Provide the [x, y] coordinate of the cell's center where the given text is located.  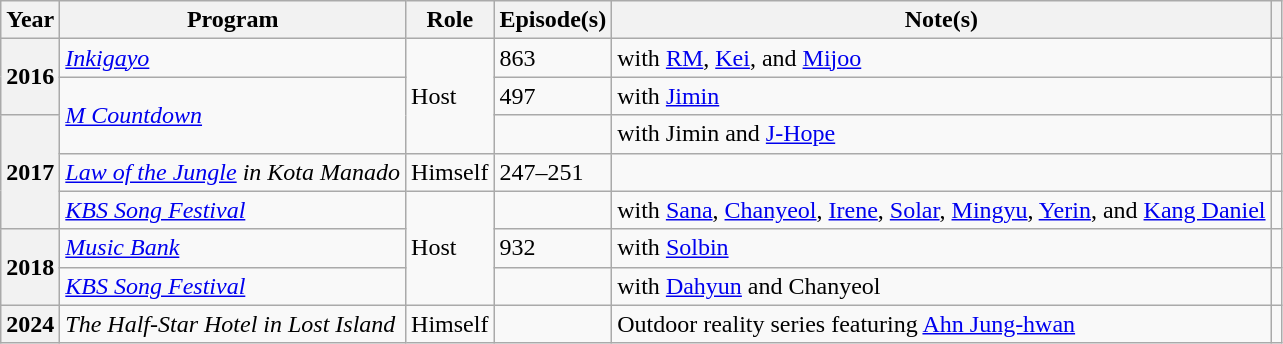
863 [553, 58]
2018 [30, 267]
with Sana, Chanyeol, Irene, Solar, Mingyu, Yerin, and Kang Daniel [942, 210]
2024 [30, 324]
with Jimin and J-Hope [942, 134]
M Countdown [233, 115]
497 [553, 96]
Note(s) [942, 20]
932 [553, 248]
The Half-Star Hotel in Lost Island [233, 324]
Law of the Jungle in Kota Manado [233, 172]
with RM, Kei, and Mijoo [942, 58]
Outdoor reality series featuring Ahn Jung-hwan [942, 324]
with Dahyun and Chanyeol [942, 286]
Role [450, 20]
Episode(s) [553, 20]
2017 [30, 172]
Music Bank [233, 248]
247–251 [553, 172]
Year [30, 20]
with Jimin [942, 96]
with Solbin [942, 248]
Program [233, 20]
2016 [30, 77]
Inkigayo [233, 58]
